Return (x, y) of the center of cell containing provided text 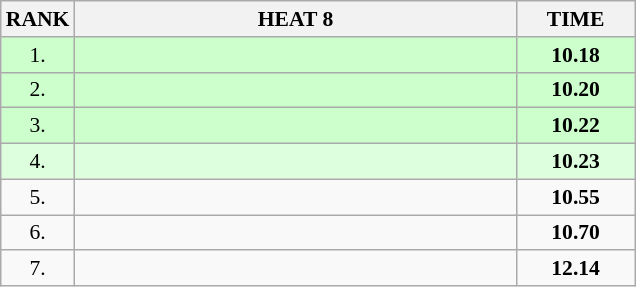
3. (38, 126)
6. (38, 233)
1. (38, 55)
7. (38, 269)
5. (38, 197)
12.14 (576, 269)
TIME (576, 19)
10.18 (576, 55)
10.22 (576, 126)
4. (38, 162)
RANK (38, 19)
10.23 (576, 162)
10.20 (576, 90)
10.55 (576, 197)
2. (38, 90)
HEAT 8 (295, 19)
10.70 (576, 233)
